Determine the [X, Y] coordinate at the center of the cell enclosing the given text.  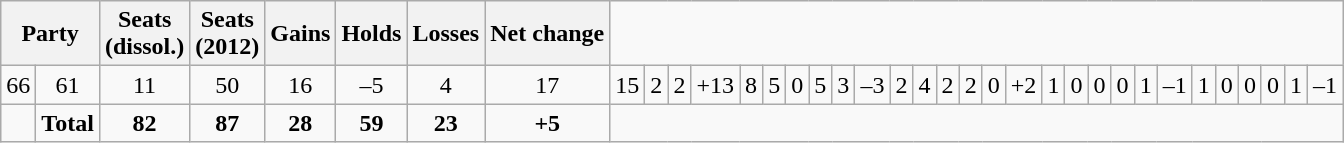
17 [548, 85]
Seats(dissol.) [144, 34]
Net change [548, 34]
+5 [548, 123]
3 [844, 85]
Party [50, 34]
8 [752, 85]
23 [446, 123]
50 [228, 85]
Losses [446, 34]
Total [68, 123]
59 [372, 123]
82 [144, 123]
28 [300, 123]
–3 [872, 85]
16 [300, 85]
Holds [372, 34]
66 [18, 85]
+2 [1024, 85]
15 [628, 85]
+13 [716, 85]
Seats(2012) [228, 34]
–5 [372, 85]
Gains [300, 34]
11 [144, 85]
87 [228, 123]
61 [68, 85]
